Return the (X, Y) coordinate for the center point of the cell that contains the specified text.  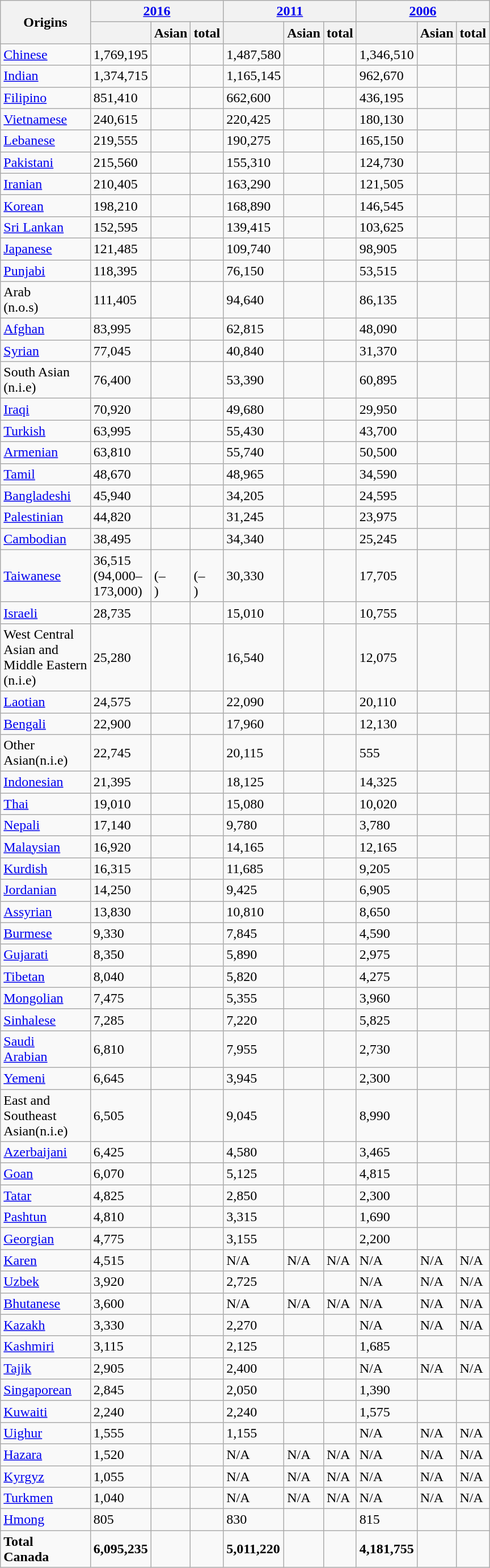
63,995 (120, 431)
Syrian (45, 351)
4,825 (120, 1196)
146,545 (387, 206)
2,050 (254, 1390)
48,670 (120, 474)
TotalCanada (45, 1549)
Kurdish (45, 869)
Afghan (45, 329)
180,130 (387, 119)
Hmong (45, 1520)
Indian (45, 76)
2,730 (387, 1049)
Tibetan (45, 976)
Japanese (45, 249)
14,325 (387, 782)
7,955 (254, 1049)
Turkish (45, 431)
10,020 (387, 804)
15,080 (254, 804)
Azerbaijani (45, 1152)
4,775 (120, 1239)
Turkmen (45, 1498)
962,670 (387, 76)
Bengali (45, 724)
18,125 (254, 782)
8,990 (387, 1115)
4,590 (387, 933)
851,410 (120, 98)
West CentralAsian andMiddle Eastern(n.i.e) (45, 657)
3,115 (120, 1347)
Indonesian (45, 782)
168,890 (254, 206)
48,090 (387, 329)
220,425 (254, 119)
2,125 (254, 1347)
1,575 (387, 1411)
4,515 (120, 1260)
6,425 (120, 1152)
45,940 (120, 496)
2011 (290, 11)
8,350 (120, 955)
7,845 (254, 933)
1,346,510 (387, 54)
8,650 (387, 912)
240,615 (120, 119)
Georgian (45, 1239)
Kyrgyz (45, 1477)
4,815 (387, 1174)
Iraqi (45, 409)
53,390 (254, 380)
Punjabi (45, 271)
9,780 (254, 825)
3,330 (120, 1325)
12,165 (387, 847)
17,960 (254, 724)
Thai (45, 804)
Bhutanese (45, 1303)
4,580 (254, 1152)
13,830 (120, 912)
3,945 (254, 1078)
555 (387, 753)
Karen (45, 1260)
62,815 (254, 329)
20,115 (254, 753)
28,735 (120, 613)
436,195 (387, 98)
76,150 (254, 271)
9,330 (120, 933)
43,700 (387, 431)
815 (387, 1520)
3,600 (120, 1303)
Kashmiri (45, 1347)
Goan (45, 1174)
Pakistani (45, 162)
3,465 (387, 1152)
34,205 (254, 496)
111,405 (120, 300)
5,820 (254, 976)
3,155 (254, 1239)
21,395 (120, 782)
139,415 (254, 227)
17,705 (387, 576)
22,090 (254, 702)
24,575 (120, 702)
53,515 (387, 271)
44,820 (120, 517)
48,965 (254, 474)
4,181,755 (387, 1549)
5,011,220 (254, 1549)
Uighur (45, 1433)
40,840 (254, 351)
9,045 (254, 1115)
Burmese (45, 933)
6,905 (387, 890)
Nepali (45, 825)
83,995 (120, 329)
2006 (423, 11)
31,245 (254, 517)
1,690 (387, 1217)
55,740 (254, 452)
94,640 (254, 300)
198,210 (120, 206)
22,900 (120, 724)
86,135 (387, 300)
Malaysian (45, 847)
OtherAsian(n.i.e) (45, 753)
Tatar (45, 1196)
8,040 (120, 976)
2,270 (254, 1325)
36,515(94,000–173,000) (120, 576)
Hazara (45, 1454)
Jordanian (45, 890)
155,310 (254, 162)
Sri Lankan (45, 227)
9,425 (254, 890)
16,315 (120, 869)
Kazakh (45, 1325)
1,390 (387, 1390)
1,055 (120, 1477)
16,920 (120, 847)
22,745 (120, 753)
121,485 (120, 249)
2,725 (254, 1282)
1,040 (120, 1498)
10,810 (254, 912)
Assyrian (45, 912)
219,555 (120, 141)
49,680 (254, 409)
Iranian (45, 184)
152,595 (120, 227)
3,315 (254, 1217)
1,520 (120, 1454)
124,730 (387, 162)
Mongolian (45, 998)
5,355 (254, 998)
121,505 (387, 184)
805 (120, 1520)
31,370 (387, 351)
Bangladeshi (45, 496)
SaudiArabian (45, 1049)
10,755 (387, 613)
76,400 (120, 380)
Sinhalese (45, 1020)
Armenian (45, 452)
34,590 (387, 474)
Filipino (45, 98)
2,400 (254, 1368)
3,960 (387, 998)
6,095,235 (120, 1549)
Gujarati (45, 955)
Origins (45, 22)
70,920 (120, 409)
South Asian(n.i.e) (45, 380)
Palestinian (45, 517)
38,495 (120, 539)
109,740 (254, 249)
6,645 (120, 1078)
1,155 (254, 1433)
830 (254, 1520)
4,275 (387, 976)
1,374,715 (120, 76)
7,220 (254, 1020)
1,555 (120, 1433)
4,810 (120, 1217)
1,769,195 (120, 54)
1,487,580 (254, 54)
17,140 (120, 825)
Singaporean (45, 1390)
6,070 (120, 1174)
5,125 (254, 1174)
98,905 (387, 249)
5,825 (387, 1020)
163,290 (254, 184)
Lebanese (45, 141)
165,150 (387, 141)
3,780 (387, 825)
Tamil (45, 474)
103,625 (387, 227)
2,975 (387, 955)
25,245 (387, 539)
2,845 (120, 1390)
5,890 (254, 955)
77,045 (120, 351)
19,010 (120, 804)
Cambodian (45, 539)
30,330 (254, 576)
Tajik (45, 1368)
662,600 (254, 98)
6,810 (120, 1049)
15,010 (254, 613)
3,920 (120, 1282)
29,950 (387, 409)
50,500 (387, 452)
118,395 (120, 271)
Laotian (45, 702)
14,250 (120, 890)
Pashtun (45, 1217)
Taiwanese (45, 576)
215,560 (120, 162)
16,540 (254, 657)
Chinese (45, 54)
210,405 (120, 184)
23,975 (387, 517)
7,475 (120, 998)
60,895 (387, 380)
1,685 (387, 1347)
12,075 (387, 657)
190,275 (254, 141)
Israeli (45, 613)
2016 (157, 11)
11,685 (254, 869)
6,505 (120, 1115)
9,205 (387, 869)
34,340 (254, 539)
25,280 (120, 657)
Uzbek (45, 1282)
Yemeni (45, 1078)
7,285 (120, 1020)
55,430 (254, 431)
63,810 (120, 452)
1,165,145 (254, 76)
2,850 (254, 1196)
Vietnamese (45, 119)
14,165 (254, 847)
2,200 (387, 1239)
Korean (45, 206)
Kuwaiti (45, 1411)
Arab(n.o.s) (45, 300)
20,110 (387, 702)
2,905 (120, 1368)
12,130 (387, 724)
24,595 (387, 496)
East andSoutheastAsian(n.i.e) (45, 1115)
